Identify which cell holds the provided text, then report its [X, Y] central coordinate. 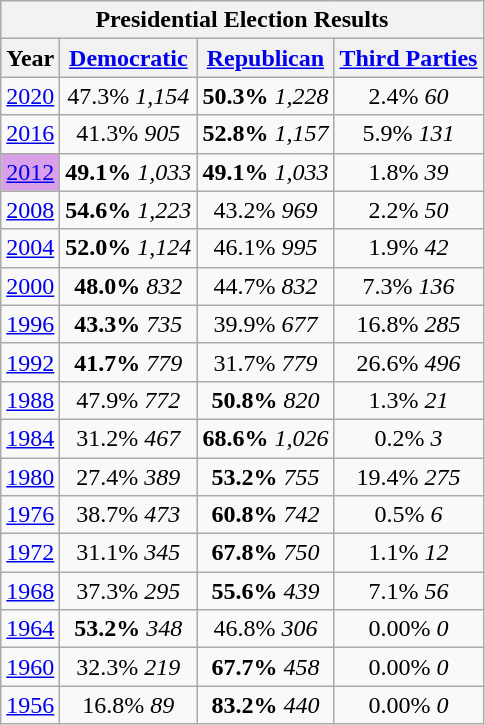
39.9% 677 [266, 324]
53.2% 348 [128, 629]
2000 [30, 286]
Third Parties [408, 58]
54.6% 1,223 [128, 210]
41.3% 905 [128, 134]
37.3% 295 [128, 591]
26.6% 496 [408, 362]
52.0% 1,124 [128, 248]
1.3% 21 [408, 400]
2012 [30, 172]
2.2% 50 [408, 210]
83.2% 440 [266, 705]
27.4% 389 [128, 477]
44.7% 832 [266, 286]
60.8% 742 [266, 515]
41.7% 779 [128, 362]
Democratic [128, 58]
Presidential Election Results [242, 20]
43.3% 735 [128, 324]
55.6% 439 [266, 591]
1960 [30, 667]
1988 [30, 400]
2008 [30, 210]
16.8% 285 [408, 324]
1956 [30, 705]
50.8% 820 [266, 400]
52.8% 1,157 [266, 134]
5.9% 131 [408, 134]
1980 [30, 477]
68.6% 1,026 [266, 438]
53.2% 755 [266, 477]
31.1% 345 [128, 553]
7.3% 136 [408, 286]
1968 [30, 591]
67.7% 458 [266, 667]
46.1% 995 [266, 248]
2004 [30, 248]
31.7% 779 [266, 362]
43.2% 969 [266, 210]
1.8% 39 [408, 172]
2.4% 60 [408, 96]
1.1% 12 [408, 553]
Year [30, 58]
19.4% 275 [408, 477]
67.8% 750 [266, 553]
1.9% 42 [408, 248]
47.3% 1,154 [128, 96]
1984 [30, 438]
2020 [30, 96]
0.5% 6 [408, 515]
1964 [30, 629]
38.7% 473 [128, 515]
7.1% 56 [408, 591]
1976 [30, 515]
2016 [30, 134]
31.2% 467 [128, 438]
1992 [30, 362]
1972 [30, 553]
48.0% 832 [128, 286]
Republican [266, 58]
0.2% 3 [408, 438]
46.8% 306 [266, 629]
32.3% 219 [128, 667]
1996 [30, 324]
47.9% 772 [128, 400]
50.3% 1,228 [266, 96]
16.8% 89 [128, 705]
